Search for the cell housing the specified text and yield its [X, Y] center coordinate. 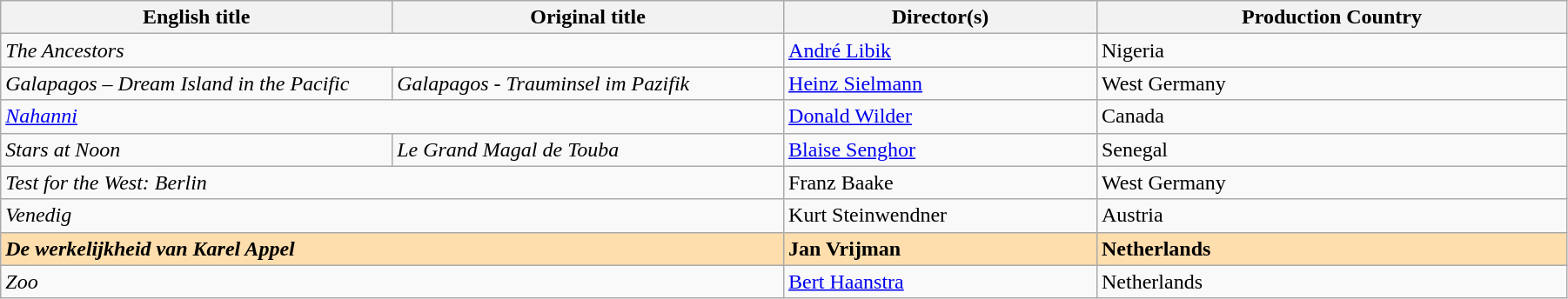
Test for the West: Berlin [392, 183]
Jan Vrijman [941, 249]
Stars at Noon [197, 149]
Venedig [392, 216]
Franz Baake [941, 183]
English title [197, 17]
Senegal [1331, 149]
The Ancestors [392, 50]
Bert Haanstra [941, 282]
Zoo [392, 282]
Original title [588, 17]
Nahanni [392, 116]
André Libik [941, 50]
Director(s) [941, 17]
Canada [1331, 116]
Le Grand Magal de Touba [588, 149]
Production Country [1331, 17]
De werkelijkheid van Karel Appel [392, 249]
Heinz Sielmann [941, 83]
Austria [1331, 216]
Galapagos – Dream Island in the Pacific [197, 83]
Kurt Steinwendner [941, 216]
Donald Wilder [941, 116]
Blaise Senghor [941, 149]
Nigeria [1331, 50]
Galapagos - Trauminsel im Pazifik [588, 83]
